Provide the (X, Y) coordinate of the cell's center where the given text is located.  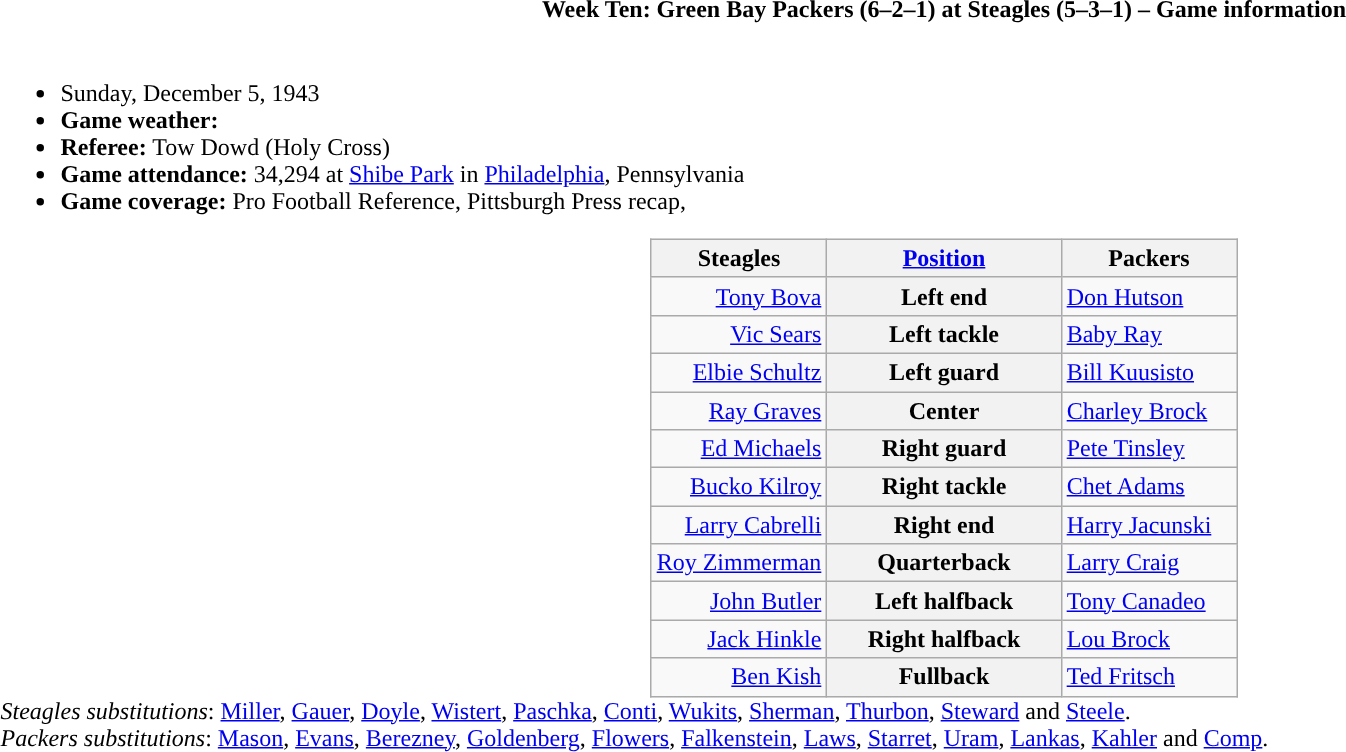
Bill Kuusisto (1149, 372)
Charley Brock (1149, 411)
Packers (1149, 258)
Left guard (944, 372)
Tony Canadeo (1149, 601)
Right halfback (944, 639)
Lou Brock (1149, 639)
Center (944, 411)
Position (944, 258)
Roy Zimmerman (739, 563)
Right guard (944, 449)
Chet Adams (1149, 487)
Pete Tinsley (1149, 449)
Bucko Kilroy (739, 487)
Tony Bova (739, 296)
Left tackle (944, 334)
Left halfback (944, 601)
Steagles (739, 258)
Ben Kish (739, 677)
Larry Craig (1149, 563)
Ed Michaels (739, 449)
Jack Hinkle (739, 639)
Don Hutson (1149, 296)
John Butler (739, 601)
Baby Ray (1149, 334)
Harry Jacunski (1149, 525)
Quarterback (944, 563)
Right tackle (944, 487)
Vic Sears (739, 334)
Right end (944, 525)
Ray Graves (739, 411)
Elbie Schultz (739, 372)
Fullback (944, 677)
Larry Cabrelli (739, 525)
Ted Fritsch (1149, 677)
Left end (944, 296)
